Capture the cell that displays the provided text and extract its (X, Y) central coordinate. 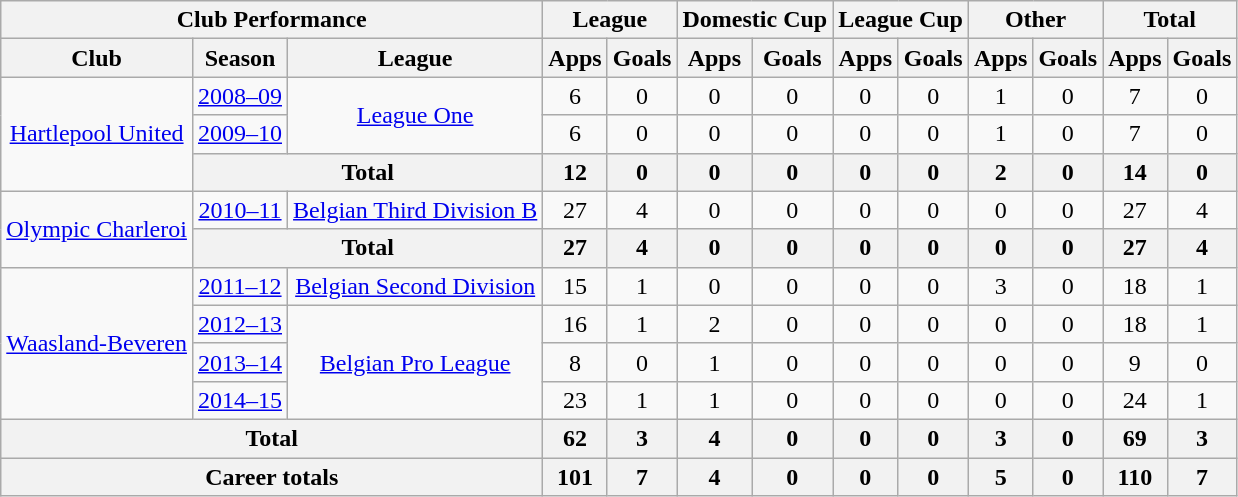
Belgian Pro League (416, 362)
69 (1135, 438)
Career totals (272, 477)
Club Performance (272, 20)
5 (1000, 477)
Domestic Cup (755, 20)
2010–11 (240, 210)
12 (575, 172)
24 (1135, 400)
62 (575, 438)
9 (1135, 362)
Olympic Charleroi (97, 229)
101 (575, 477)
Club (97, 58)
110 (1135, 477)
Belgian Third Division B (416, 210)
15 (575, 286)
Hartlepool United (97, 134)
2009–10 (240, 134)
16 (575, 324)
Other (1035, 20)
23 (575, 400)
8 (575, 362)
2008–09 (240, 96)
2013–14 (240, 362)
Waasland-Beveren (97, 343)
2012–13 (240, 324)
Season (240, 58)
League One (416, 115)
14 (1135, 172)
2014–15 (240, 400)
2011–12 (240, 286)
League Cup (901, 20)
Belgian Second Division (416, 286)
